From the cell containing the given text, extract its center point as (X, Y) coordinate. 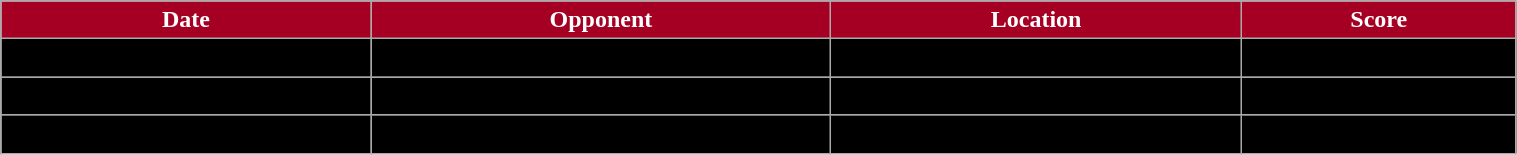
Date (186, 20)
Opponent (600, 20)
Location (1036, 20)
March 4 (186, 96)
March 2 (186, 58)
Score (1379, 20)
March 6 (186, 134)
